From the cell containing the given text, extract its center point as (X, Y) coordinate. 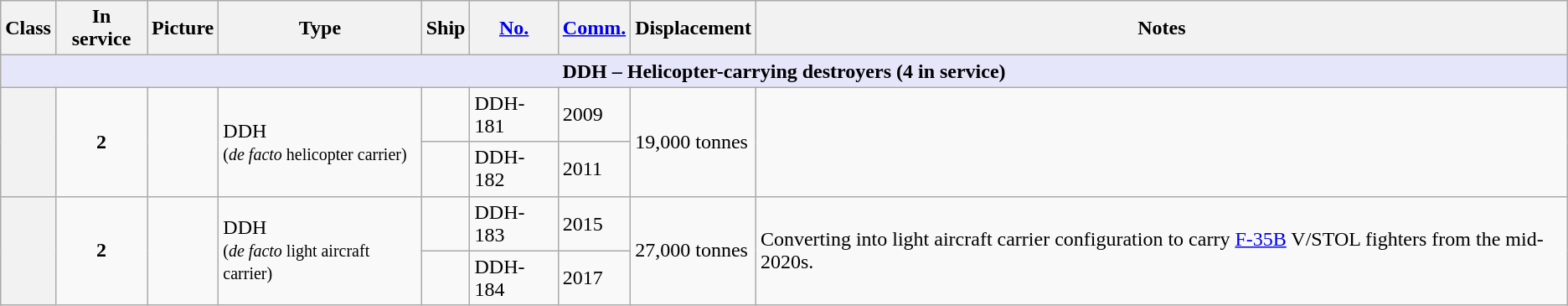
DDH(de facto light aircraft carrier) (320, 251)
Ship (446, 29)
19,000 tonnes (694, 142)
2009 (594, 114)
27,000 tonnes (694, 251)
Class (28, 29)
Displacement (694, 29)
Converting into light aircraft carrier configuration to carry F-35B V/STOL fighters from the mid-2020s. (1161, 251)
DDH-182 (514, 169)
Notes (1161, 29)
2017 (594, 278)
No. (514, 29)
DDH-181 (514, 114)
Picture (183, 29)
DDH(de facto helicopter carrier) (320, 142)
In service (101, 29)
DDH-184 (514, 278)
2011 (594, 169)
DDH-183 (514, 223)
Type (320, 29)
Comm. (594, 29)
2015 (594, 223)
DDH – Helicopter-carrying destroyers (4 in service) (784, 71)
